Find where the given text appears and provide that cell's center as (X, Y) coordinate. 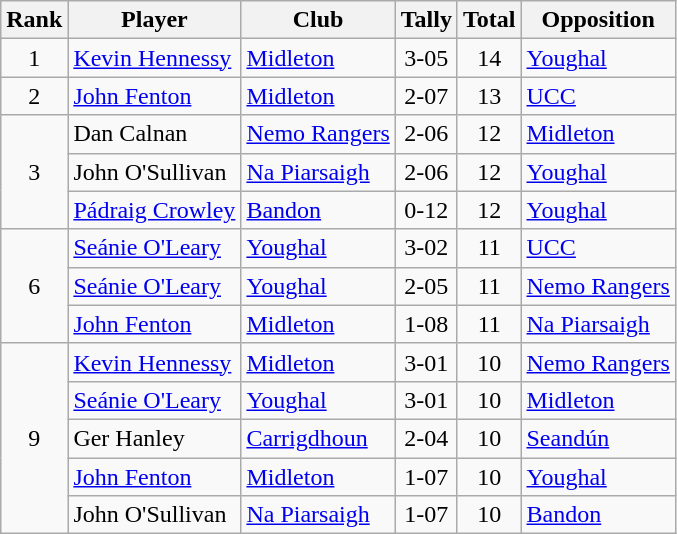
Seandún (598, 438)
1 (34, 58)
Carrigdhoun (318, 438)
9 (34, 438)
Opposition (598, 20)
2-04 (426, 438)
2-05 (426, 286)
Total (489, 20)
2 (34, 96)
1-08 (426, 324)
Ger Hanley (154, 438)
Tally (426, 20)
3 (34, 172)
14 (489, 58)
3-02 (426, 248)
Rank (34, 20)
2-07 (426, 96)
Pádraig Crowley (154, 210)
0-12 (426, 210)
13 (489, 96)
6 (34, 286)
Player (154, 20)
Dan Calnan (154, 134)
3-05 (426, 58)
Club (318, 20)
